Pinpoint the cell where the given text exists, returning its (X, Y) midpoint coordinate. 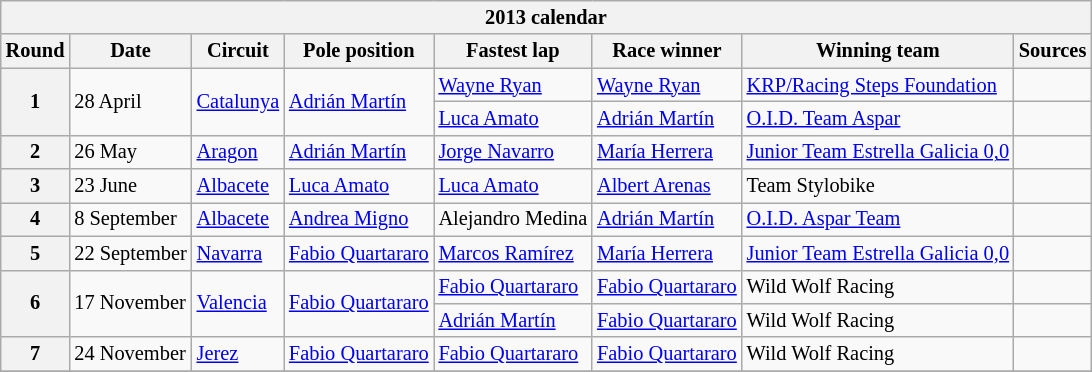
Race winner (667, 51)
5 (36, 253)
23 June (130, 186)
Winning team (878, 51)
Jorge Navarro (514, 152)
17 November (130, 304)
6 (36, 304)
Date (130, 51)
Round (36, 51)
24 November (130, 354)
4 (36, 219)
2013 calendar (546, 17)
Aragon (238, 152)
KRP/Racing Steps Foundation (878, 85)
1 (36, 102)
Pole position (359, 51)
7 (36, 354)
Circuit (238, 51)
Andrea Migno (359, 219)
26 May (130, 152)
8 September (130, 219)
Navarra (238, 253)
3 (36, 186)
Alejandro Medina (514, 219)
Albert Arenas (667, 186)
28 April (130, 102)
Sources (1052, 51)
O.I.D. Aspar Team (878, 219)
Jerez (238, 354)
Valencia (238, 304)
Team Stylobike (878, 186)
22 September (130, 253)
2 (36, 152)
Catalunya (238, 102)
Marcos Ramírez (514, 253)
Fastest lap (514, 51)
O.I.D. Team Aspar (878, 118)
